From the cell containing the given text, extract its center point as (X, Y) coordinate. 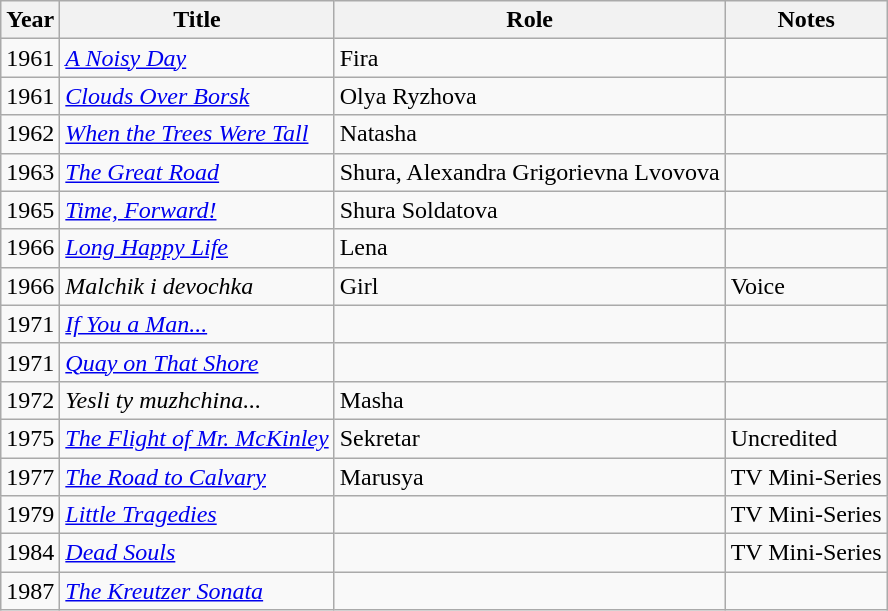
Long Happy Life (197, 248)
Masha (530, 400)
1963 (30, 172)
Role (530, 20)
1984 (30, 553)
Clouds Over Borsk (197, 96)
Lena (530, 248)
Fira (530, 58)
The Kreutzer Sonata (197, 591)
Title (197, 20)
Yesli ty muzhchina... (197, 400)
Notes (806, 20)
Shura, Alexandra Grigorievna Lvovova (530, 172)
1987 (30, 591)
1975 (30, 438)
Year (30, 20)
Little Tragedies (197, 515)
The Flight of Mr. McKinley (197, 438)
The Road to Calvary (197, 477)
Voice (806, 286)
1979 (30, 515)
Marusya (530, 477)
A Noisy Day (197, 58)
1972 (30, 400)
1962 (30, 134)
If You a Man... (197, 324)
Uncredited (806, 438)
When the Trees Were Tall (197, 134)
Shura Soldatova (530, 210)
Sekretar (530, 438)
Olya Ryzhova (530, 96)
1965 (30, 210)
Natasha (530, 134)
1977 (30, 477)
The Great Road (197, 172)
Malchik i devochka (197, 286)
Girl (530, 286)
Time, Forward! (197, 210)
Quay on That Shore (197, 362)
Dead Souls (197, 553)
